Determine the (x, y) coordinate at the center of the cell enclosing the given text.  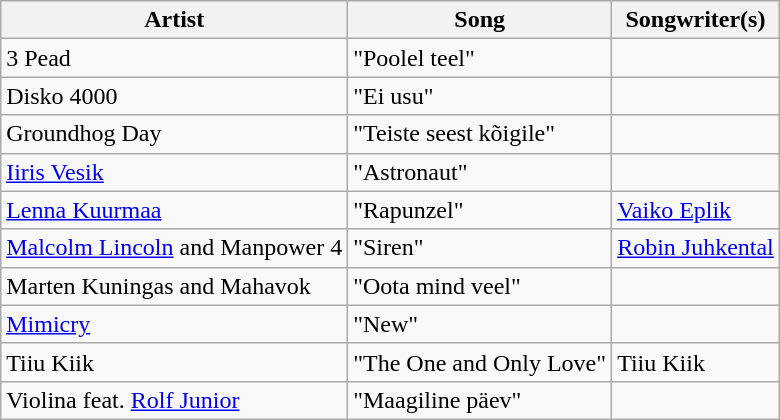
"Astronaut" (480, 172)
3 Pead (174, 58)
Mimicry (174, 324)
Robin Juhkental (696, 248)
"The One and Only Love" (480, 362)
"Poolel teel" (480, 58)
Iiris Vesik (174, 172)
"Maagiline päev" (480, 400)
Violina feat. Rolf Junior (174, 400)
Songwriter(s) (696, 20)
"New" (480, 324)
Malcolm Lincoln and Manpower 4 (174, 248)
"Ei usu" (480, 96)
Disko 4000 (174, 96)
Marten Kuningas and Mahavok (174, 286)
"Teiste seest kõigile" (480, 134)
"Siren" (480, 248)
Artist (174, 20)
Vaiko Eplik (696, 210)
"Rapunzel" (480, 210)
Groundhog Day (174, 134)
Song (480, 20)
Lenna Kuurmaa (174, 210)
"Oota mind veel" (480, 286)
